Return [X, Y] of the center of cell containing provided text 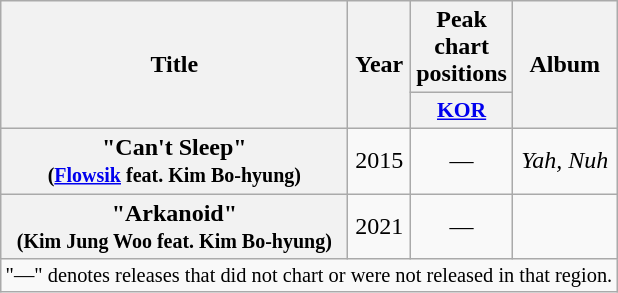
"Can't Sleep"(Flowsik feat. Kim Bo-hyung) [174, 160]
Title [174, 65]
Peak chart positions [462, 47]
2021 [380, 226]
Yah, Nuh [564, 160]
Album [564, 65]
"—" denotes releases that did not chart or were not released in that region. [309, 276]
2015 [380, 160]
KOR [462, 111]
"Arkanoid"(Kim Jung Woo feat. Kim Bo-hyung) [174, 226]
Year [380, 65]
